Determine the (x, y) coordinate at the center of the cell enclosing the given text.  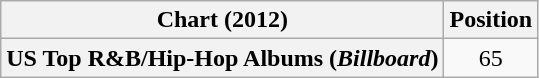
US Top R&B/Hip-Hop Albums (Billboard) (222, 58)
65 (491, 58)
Chart (2012) (222, 20)
Position (491, 20)
